Output the [X, Y] coordinate of the center of the cell containing the given text.  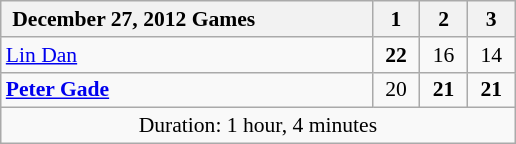
20 [396, 90]
2 [444, 19]
3 [491, 19]
Duration: 1 hour, 4 minutes [258, 126]
14 [491, 55]
16 [444, 55]
1 [396, 19]
Lin Dan [186, 55]
Peter Gade [186, 90]
December 27, 2012 Games [186, 19]
22 [396, 55]
